Provide the (x, y) coordinate of the cell's center where the given text is located.  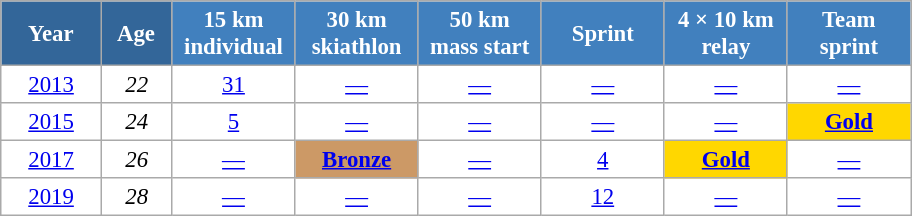
26 (136, 160)
2017 (52, 160)
Bronze (356, 160)
Age (136, 34)
15 km individual (234, 34)
31 (234, 85)
12 (602, 197)
2019 (52, 197)
28 (136, 197)
4 × 10 km relay (726, 34)
5 (234, 122)
2015 (52, 122)
30 km skiathlon (356, 34)
Team sprint (848, 34)
Year (52, 34)
4 (602, 160)
50 km mass start (480, 34)
Sprint (602, 34)
24 (136, 122)
2013 (52, 85)
22 (136, 85)
